Return the (X, Y) coordinate for the center point of the cell that contains the specified text.  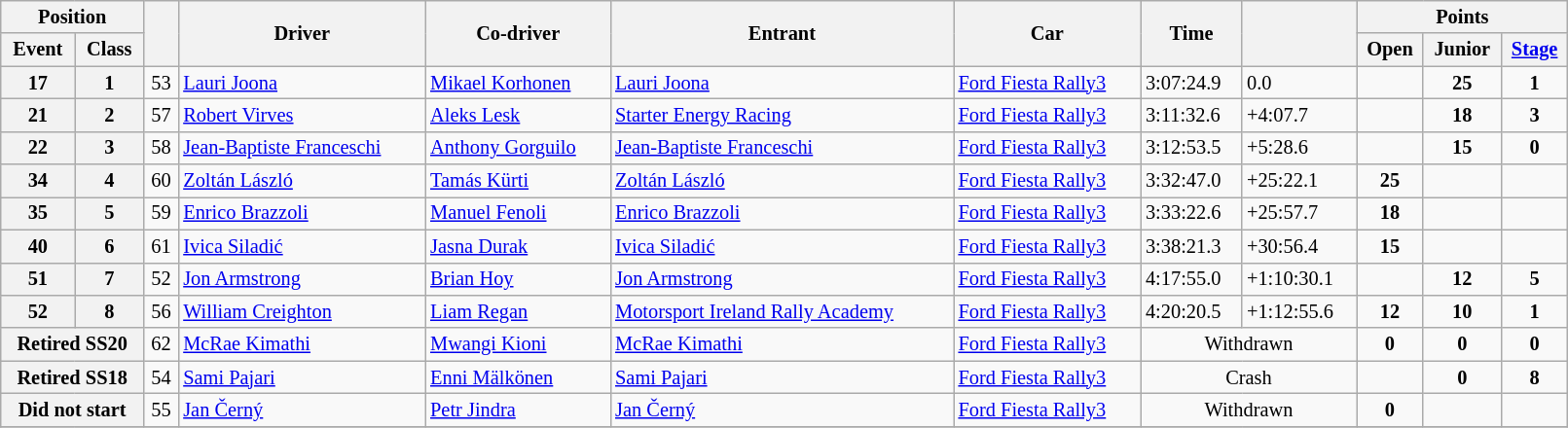
21 (38, 115)
Enni Mälkönen (518, 377)
Driver (302, 33)
Motorsport Ireland Rally Academy (782, 311)
Tamás Kürti (518, 181)
Did not start (72, 410)
Time (1191, 33)
Event (38, 50)
William Creighton (302, 311)
62 (162, 344)
Crash (1249, 377)
3:33:22.6 (1191, 213)
Anthony Gorguilo (518, 148)
53 (162, 83)
3:38:21.3 (1191, 246)
Brian Hoy (518, 279)
54 (162, 377)
Entrant (782, 33)
Aleks Lesk (518, 115)
51 (38, 279)
Retired SS20 (72, 344)
+4:07.7 (1299, 115)
Class (109, 50)
3:11:32.6 (1191, 115)
Mikael Korhonen (518, 83)
Mwangi Kioni (518, 344)
22 (38, 148)
4:17:55.0 (1191, 279)
+30:56.4 (1299, 246)
Position (72, 17)
58 (162, 148)
Jasna Durak (518, 246)
Points (1462, 17)
Stage (1534, 50)
34 (38, 181)
Co-driver (518, 33)
+25:57.7 (1299, 213)
3:12:53.5 (1191, 148)
59 (162, 213)
Starter Energy Racing (782, 115)
60 (162, 181)
Junior (1462, 50)
6 (109, 246)
3:07:24.9 (1191, 83)
Manuel Fenoli (518, 213)
Car (1047, 33)
2 (109, 115)
35 (38, 213)
Robert Virves (302, 115)
17 (38, 83)
Retired SS18 (72, 377)
57 (162, 115)
Liam Regan (518, 311)
10 (1462, 311)
+25:22.1 (1299, 181)
55 (162, 410)
40 (38, 246)
4:20:20.5 (1191, 311)
61 (162, 246)
7 (109, 279)
+1:10:30.1 (1299, 279)
3:32:47.0 (1191, 181)
0.0 (1299, 83)
+1:12:55.6 (1299, 311)
4 (109, 181)
Petr Jindra (518, 410)
Open (1390, 50)
+5:28.6 (1299, 148)
56 (162, 311)
